Detect which cell encompasses the target text, then output its (X, Y) center coordinate. 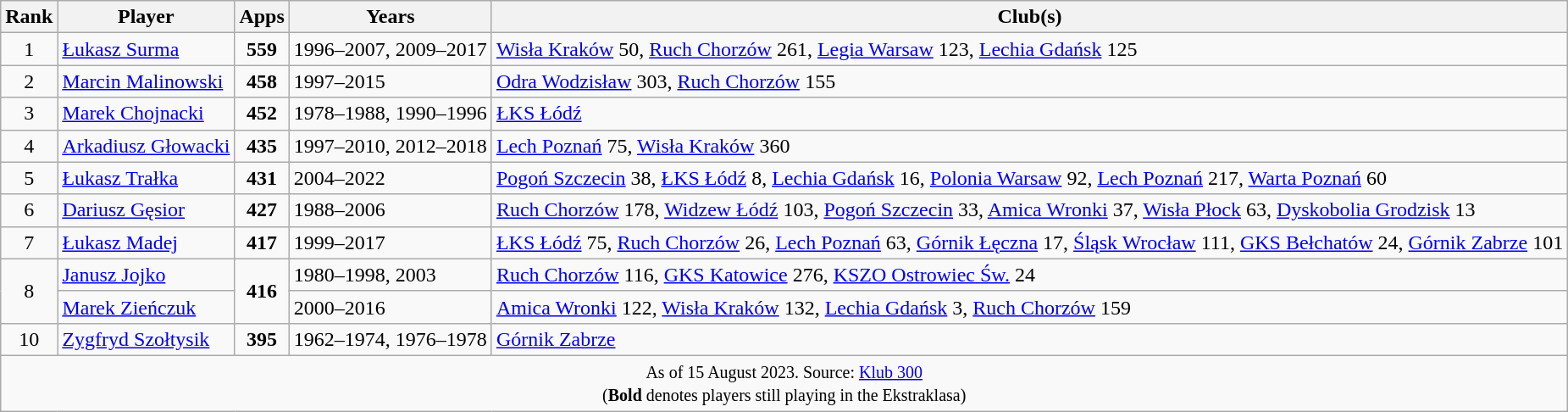
1999–2017 (390, 242)
Ruch Chorzów 116, GKS Katowice 276, KSZO Ostrowiec Św. 24 (1029, 275)
ŁKS Łódź (1029, 114)
1997–2015 (390, 81)
2 (29, 81)
1962–1974, 1976–1978 (390, 339)
Łukasz Madej (146, 242)
Arkadiusz Głowacki (146, 146)
452 (262, 114)
435 (262, 146)
Odra Wodzisław 303, Ruch Chorzów 155 (1029, 81)
Club(s) (1029, 17)
3 (29, 114)
431 (262, 178)
Janusz Jojko (146, 275)
427 (262, 210)
8 (29, 291)
4 (29, 146)
Lech Poznań 75, Wisła Kraków 360 (1029, 146)
416 (262, 291)
395 (262, 339)
Łukasz Surma (146, 49)
1997–2010, 2012–2018 (390, 146)
1978–1988, 1990–1996 (390, 114)
Dariusz Gęsior (146, 210)
Pogoń Szczecin 38, ŁKS Łódź 8, Lechia Gdańsk 16, Polonia Warsaw 92, Lech Poznań 217, Warta Poznań 60 (1029, 178)
458 (262, 81)
Łukasz Trałka (146, 178)
5 (29, 178)
Apps (262, 17)
6 (29, 210)
ŁKS Łódź 75, Ruch Chorzów 26, Lech Poznań 63, Górnik Łęczna 17, Śląsk Wrocław 111, GKS Bełchatów 24, Górnik Zabrze 101 (1029, 242)
10 (29, 339)
1 (29, 49)
Amica Wronki 122, Wisła Kraków 132, Lechia Gdańsk 3, Ruch Chorzów 159 (1029, 307)
417 (262, 242)
Ruch Chorzów 178, Widzew Łódź 103, Pogoń Szczecin 33, Amica Wronki 37, Wisła Płock 63, Dyskobolia Grodzisk 13 (1029, 210)
Player (146, 17)
1980–1998, 2003 (390, 275)
Marek Zieńczuk (146, 307)
2000–2016 (390, 307)
Marcin Malinowski (146, 81)
Górnik Zabrze (1029, 339)
Years (390, 17)
As of 15 August 2023. Source: Klub 300(Bold denotes players still playing in the Ekstraklasa) (784, 383)
559 (262, 49)
Wisła Kraków 50, Ruch Chorzów 261, Legia Warsaw 123, Lechia Gdańsk 125 (1029, 49)
Rank (29, 17)
Zygfryd Szołtysik (146, 339)
1988–2006 (390, 210)
Marek Chojnacki (146, 114)
7 (29, 242)
2004–2022 (390, 178)
1996–2007, 2009–2017 (390, 49)
